From the cell containing the given text, extract its center point as [X, Y] coordinate. 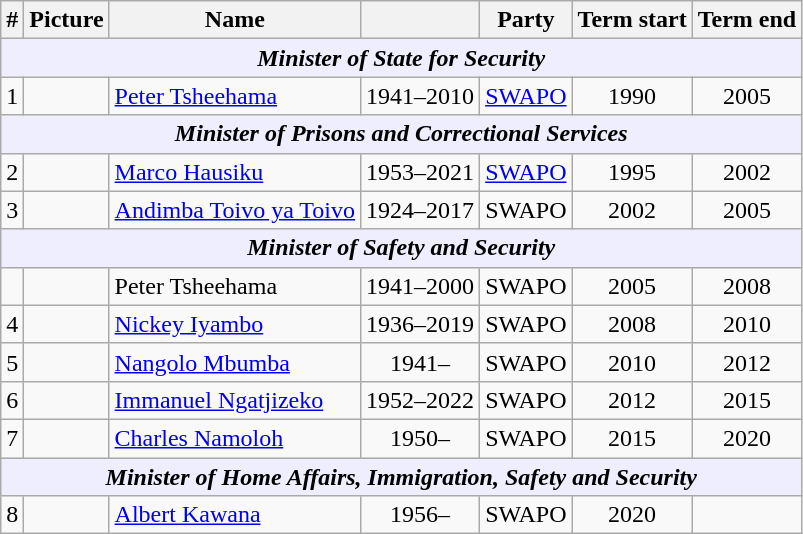
Term end [747, 20]
1950– [420, 438]
1941– [420, 362]
2 [12, 172]
4 [12, 324]
1956– [420, 515]
# [12, 20]
Charles Namoloh [234, 438]
Albert Kawana [234, 515]
Name [234, 20]
1995 [632, 172]
8 [12, 515]
Party [526, 20]
3 [12, 210]
6 [12, 400]
1941–2010 [420, 96]
Marco Hausiku [234, 172]
7 [12, 438]
1 [12, 96]
1953–2021 [420, 172]
1936–2019 [420, 324]
1924–2017 [420, 210]
Nickey Iyambo [234, 324]
5 [12, 362]
Term start [632, 20]
Nangolo Mbumba [234, 362]
1990 [632, 96]
Minister of State for Security [402, 58]
1952–2022 [420, 400]
Minister of Prisons and Correctional Services [402, 134]
1941–2000 [420, 286]
Picture [66, 20]
Immanuel Ngatjizeko [234, 400]
Andimba Toivo ya Toivo [234, 210]
Minister of Safety and Security [402, 248]
Minister of Home Affairs, Immigration, Safety and Security [402, 477]
